Extract the (X, Y) coordinate from the center of the cell holding the provided text.  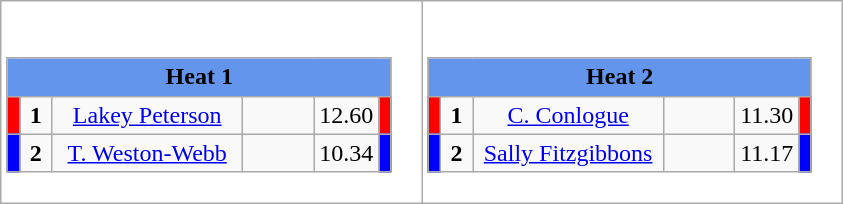
C. Conlogue (568, 115)
Heat 1 1 Lakey Peterson 12.60 2 T. Weston-Webb 10.34 (212, 102)
T. Weston-Webb (148, 153)
Heat 1 (199, 77)
11.17 (767, 153)
Sally Fitzgibbons (568, 153)
11.30 (767, 115)
Lakey Peterson (148, 115)
Heat 2 1 C. Conlogue 11.30 2 Sally Fitzgibbons 11.17 (632, 102)
12.60 (346, 115)
Heat 2 (620, 77)
10.34 (346, 153)
